From the cell containing the given text, extract its center point as (X, Y) coordinate. 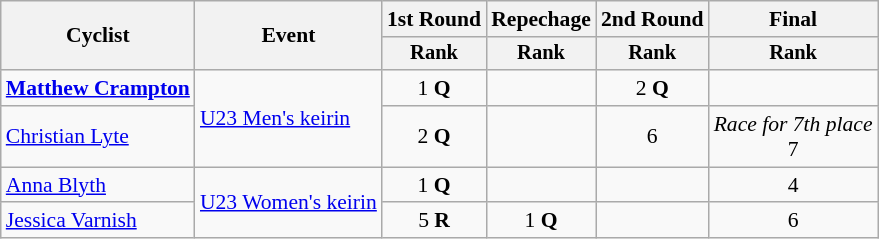
4 (794, 185)
U23 Men's keirin (288, 118)
Repechage (541, 19)
Anna Blyth (98, 185)
Christian Lyte (98, 136)
5 R (434, 221)
Matthew Crampton (98, 88)
2nd Round (652, 19)
Cyclist (98, 36)
Jessica Varnish (98, 221)
1st Round (434, 19)
U23 Women's keirin (288, 202)
Final (794, 19)
Event (288, 36)
Race for 7th place7 (794, 136)
